Scan for the cell matching the given text and deliver its (x, y) coordinate at center. 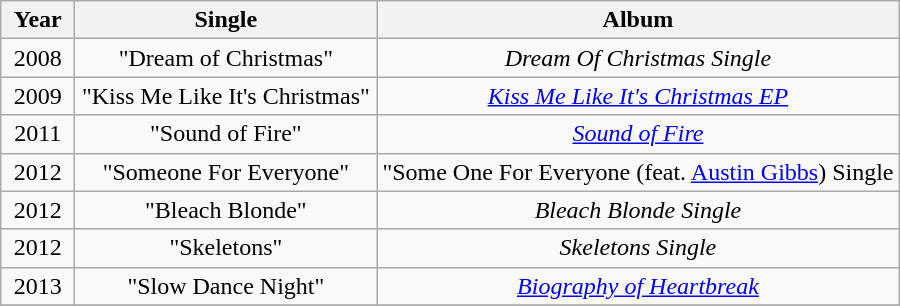
Album (638, 20)
"Skeletons" (226, 248)
2009 (38, 96)
Dream Of Christmas Single (638, 58)
"Some One For Everyone (feat. Austin Gibbs) Single (638, 172)
2013 (38, 286)
2008 (38, 58)
"Sound of Fire" (226, 134)
Single (226, 20)
"Kiss Me Like It's Christmas" (226, 96)
2011 (38, 134)
Bleach Blonde Single (638, 210)
"Dream of Christmas" (226, 58)
Sound of Fire (638, 134)
"Someone For Everyone" (226, 172)
"Bleach Blonde" (226, 210)
"Slow Dance Night" (226, 286)
Biography of Heartbreak (638, 286)
Year (38, 20)
Kiss Me Like It's Christmas EP (638, 96)
Skeletons Single (638, 248)
